Scan for the cell matching the given text and deliver its (X, Y) coordinate at center. 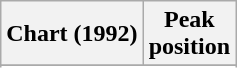
Peakposition (189, 34)
Chart (1992) (72, 34)
